Determine the [X, Y] coordinate at the center of the cell enclosing the given text.  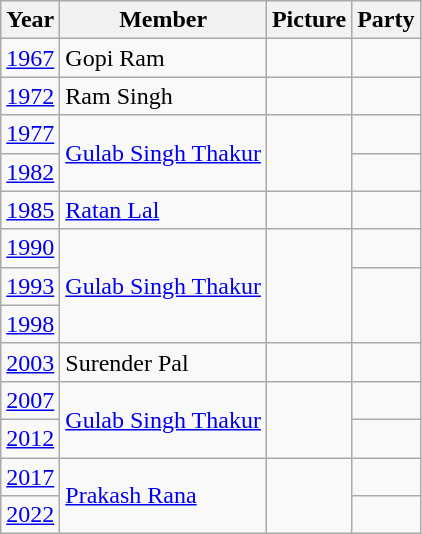
2017 [30, 477]
Year [30, 20]
Member [164, 20]
1972 [30, 96]
1982 [30, 172]
1990 [30, 248]
2012 [30, 438]
1977 [30, 134]
2007 [30, 400]
Ratan Lal [164, 210]
1967 [30, 58]
1993 [30, 286]
2003 [30, 362]
Gopi Ram [164, 58]
2022 [30, 515]
Picture [308, 20]
Surender Pal [164, 362]
1998 [30, 324]
1985 [30, 210]
Prakash Rana [164, 496]
Ram Singh [164, 96]
Party [386, 20]
